Scan for the cell matching the given text and deliver its (X, Y) coordinate at center. 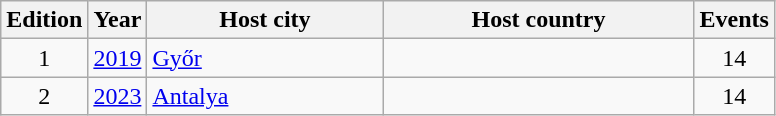
Host city (265, 20)
2019 (118, 58)
Year (118, 20)
Győr (265, 58)
Host country (538, 20)
1 (44, 58)
2023 (118, 96)
Events (734, 20)
Edition (44, 20)
2 (44, 96)
Antalya (265, 96)
